Locate the cell with the specified text and output its (X, Y) center coordinate. 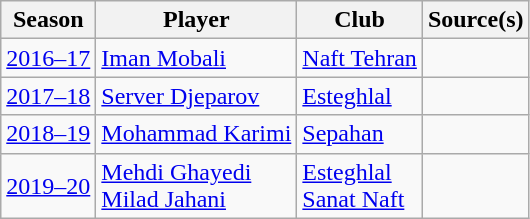
Naft Tehran (360, 58)
Esteghlal (360, 96)
2019–20 (48, 186)
2018–19 (48, 134)
Mehdi Ghayedi Milad Jahani (196, 186)
EsteghlalSanat Naft (360, 186)
Club (360, 20)
Player (196, 20)
2016–17 (48, 58)
Source(s) (476, 20)
Iman Mobali (196, 58)
Sepahan (360, 134)
Server Djeparov (196, 96)
Mohammad Karimi (196, 134)
2017–18 (48, 96)
Season (48, 20)
